Search for the cell housing the specified text and yield its (x, y) center coordinate. 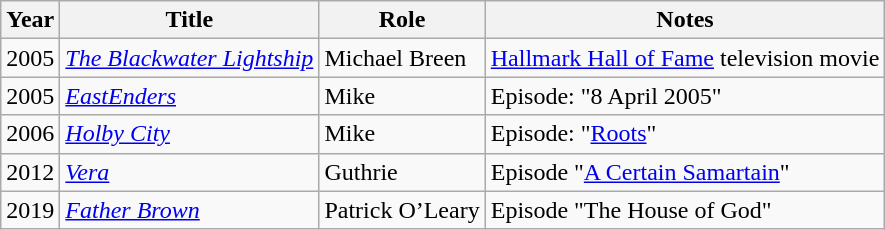
Episode "A Certain Samartain" (685, 172)
Episode "The House of God" (685, 210)
Year (30, 20)
Father Brown (190, 210)
Michael Breen (402, 58)
The Blackwater Lightship (190, 58)
Episode: "8 April 2005" (685, 96)
Role (402, 20)
Patrick O’Leary (402, 210)
Guthrie (402, 172)
2019 (30, 210)
EastEnders (190, 96)
Notes (685, 20)
Vera (190, 172)
2012 (30, 172)
Title (190, 20)
Hallmark Hall of Fame television movie (685, 58)
2006 (30, 134)
Holby City (190, 134)
Episode: "Roots" (685, 134)
